For the text-containing cell, return its midpoint in [x, y] coordinate format. 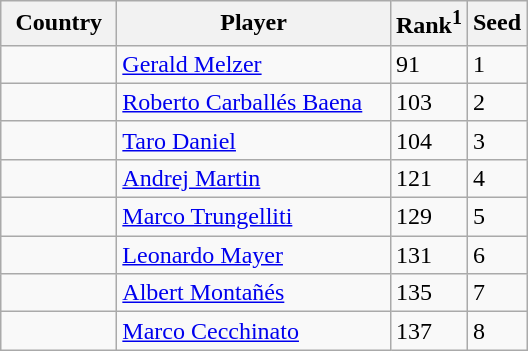
121 [428, 178]
137 [428, 331]
104 [428, 140]
Roberto Carballés Baena [254, 102]
91 [428, 64]
135 [428, 293]
Country [59, 24]
Marco Cecchinato [254, 331]
Seed [496, 24]
Albert Montañés [254, 293]
Player [254, 24]
3 [496, 140]
131 [428, 255]
5 [496, 217]
8 [496, 331]
Leonardo Mayer [254, 255]
2 [496, 102]
1 [496, 64]
Gerald Melzer [254, 64]
Marco Trungelliti [254, 217]
129 [428, 217]
4 [496, 178]
Taro Daniel [254, 140]
103 [428, 102]
Andrej Martin [254, 178]
6 [496, 255]
Rank1 [428, 24]
7 [496, 293]
